Output the [x, y] coordinate of the center of the cell containing the given text.  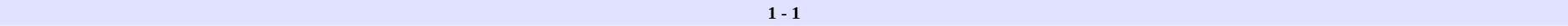
1 - 1 [784, 13]
